Find where the given text appears and provide that cell's center as (x, y) coordinate. 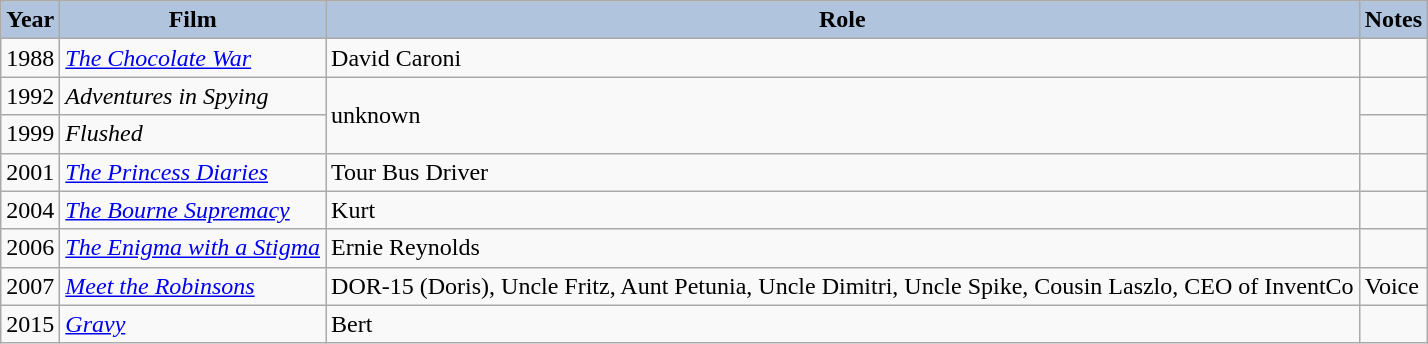
1992 (30, 96)
Year (30, 20)
Bert (843, 324)
Ernie Reynolds (843, 248)
Meet the Robinsons (193, 286)
1999 (30, 134)
2007 (30, 286)
The Chocolate War (193, 58)
Voice (1393, 286)
Gravy (193, 324)
The Bourne Supremacy (193, 210)
DOR-15 (Doris), Uncle Fritz, Aunt Petunia, Uncle Dimitri, Uncle Spike, Cousin Laszlo, CEO of InventCo (843, 286)
David Caroni (843, 58)
The Princess Diaries (193, 172)
Kurt (843, 210)
Film (193, 20)
unknown (843, 115)
2001 (30, 172)
Adventures in Spying (193, 96)
Role (843, 20)
2015 (30, 324)
The Enigma with a Stigma (193, 248)
Notes (1393, 20)
Flushed (193, 134)
2006 (30, 248)
2004 (30, 210)
Tour Bus Driver (843, 172)
1988 (30, 58)
